Scan for the cell matching the given text and deliver its (X, Y) coordinate at center. 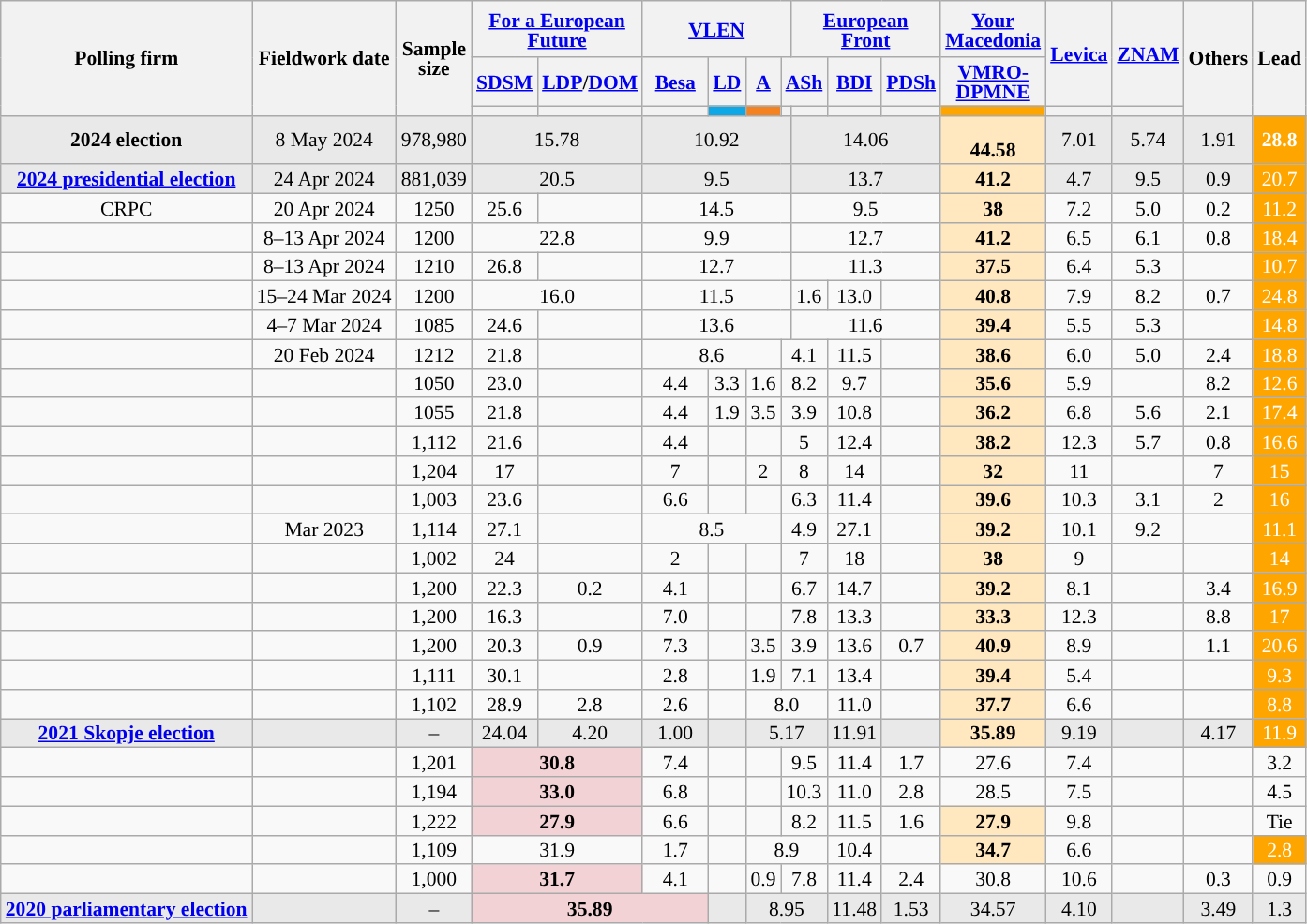
6.4 (1078, 266)
15 (1279, 470)
23.6 (504, 500)
8.1 (1078, 587)
8 May 2024 (324, 140)
5.4 (1078, 675)
36.2 (993, 412)
10.92 (716, 140)
1,112 (434, 442)
20 Apr 2024 (324, 208)
Others (1219, 58)
Mar 2023 (324, 529)
3.2 (1279, 763)
9.8 (1078, 821)
3.49 (1219, 909)
11.48 (854, 909)
40.9 (993, 647)
17.4 (1279, 412)
For a EuropeanFuture (557, 29)
LDP/DOM (590, 82)
25.6 (504, 208)
1.3 (1279, 909)
4.9 (804, 529)
3.4 (1219, 587)
7.01 (1078, 140)
21.6 (504, 442)
40.8 (993, 296)
Tie (1279, 821)
14.5 (716, 208)
24 (504, 559)
20.7 (1279, 180)
34.7 (993, 849)
1,000 (434, 879)
31.7 (557, 879)
5.17 (786, 733)
16.0 (557, 296)
Besa (675, 82)
9.19 (1078, 733)
18 (854, 559)
5.6 (1148, 412)
VMRO-DPMNE (993, 82)
Lead (1279, 58)
Your Macedonia (993, 29)
38.2 (993, 442)
881,039 (434, 180)
4.7 (1078, 180)
33.0 (557, 791)
20.5 (557, 180)
20 Feb 2024 (324, 354)
11.1 (1279, 529)
1,102 (434, 705)
37.5 (993, 266)
7.5 (1078, 791)
24 Apr 2024 (324, 180)
4.5 (1279, 791)
16 (1279, 500)
31.9 (557, 849)
0.3 (1219, 879)
39.6 (993, 500)
A (763, 82)
35.6 (993, 382)
15.78 (557, 140)
1250 (434, 208)
2021 Skopje election (127, 733)
1,201 (434, 763)
ZNAM (1148, 53)
BDI (854, 82)
16.9 (1279, 587)
1,003 (434, 500)
6.0 (1078, 354)
28.5 (993, 791)
1.53 (911, 909)
LD (727, 82)
4.10 (1078, 909)
20.6 (1279, 647)
1055 (434, 412)
PDSh (911, 82)
Samplesize (434, 58)
5 (804, 442)
5.7 (1148, 442)
10.6 (1078, 879)
13.0 (854, 296)
1.1 (1219, 647)
9.7 (854, 382)
9.3 (1279, 675)
13.7 (865, 180)
10.7 (1279, 266)
9 (1078, 559)
23.0 (504, 382)
4.17 (1219, 733)
2024 election (127, 140)
24.6 (504, 324)
22.3 (504, 587)
11 (1078, 470)
11.3 (865, 266)
16.6 (1279, 442)
1,109 (434, 849)
7.1 (804, 675)
1,114 (434, 529)
28.9 (504, 705)
11.9 (1279, 733)
10.8 (854, 412)
7.9 (1078, 296)
16.3 (504, 617)
978,980 (434, 140)
4.20 (590, 733)
24.8 (1279, 296)
24.04 (504, 733)
5.5 (1078, 324)
CRPC (127, 208)
1212 (434, 354)
5.74 (1148, 140)
1.91 (1219, 140)
30.1 (504, 675)
1085 (434, 324)
11.2 (1279, 208)
38.6 (993, 354)
SDSM (504, 82)
14.7 (854, 587)
1,194 (434, 791)
4–7 Mar 2024 (324, 324)
2.1 (1219, 412)
1,204 (434, 470)
10.1 (1078, 529)
20.3 (504, 647)
26.8 (504, 266)
6.1 (1148, 238)
7.2 (1078, 208)
7.3 (675, 647)
32 (993, 470)
28.8 (1279, 140)
6.3 (804, 500)
1,222 (434, 821)
11.91 (854, 733)
12.4 (854, 442)
2.6 (675, 705)
3.3 (727, 382)
8.95 (786, 909)
ASh (804, 82)
14.8 (1279, 324)
18.4 (1279, 238)
37.7 (993, 705)
15–24 Mar 2024 (324, 296)
8.5 (711, 529)
EuropeanFront (865, 29)
8 (804, 470)
Levica (1078, 53)
8.0 (786, 705)
44.58 (993, 140)
8.6 (711, 354)
3.1 (1148, 500)
2020 parliamentary election (127, 909)
10.4 (854, 849)
9.2 (1148, 529)
Fieldwork date (324, 58)
1.00 (675, 733)
33.3 (993, 617)
VLEN (716, 29)
14.06 (865, 140)
12.6 (1279, 382)
7.0 (675, 617)
2024 presidential election (127, 180)
22.8 (557, 238)
9.9 (716, 238)
1,002 (434, 559)
13.3 (854, 617)
6.5 (1078, 238)
Polling firm (127, 58)
6.7 (804, 587)
5.9 (1078, 382)
27.6 (993, 763)
11.6 (865, 324)
34.57 (993, 909)
1210 (434, 266)
13.4 (854, 675)
1,111 (434, 675)
18.8 (1279, 354)
1050 (434, 382)
